Return [X, Y] of the center of cell containing provided text 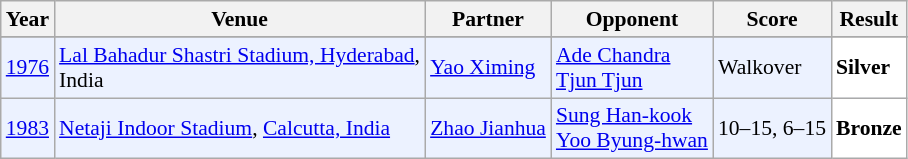
Score [772, 19]
Venue [240, 19]
Zhao Jianhua [488, 128]
Ade Chandra Tjun Tjun [632, 68]
Year [28, 19]
Netaji Indoor Stadium, Calcutta, India [240, 128]
Lal Bahadur Shastri Stadium, Hyderabad, India [240, 68]
Sung Han-kook Yoo Byung-hwan [632, 128]
Result [869, 19]
Silver [869, 68]
Opponent [632, 19]
1976 [28, 68]
10–15, 6–15 [772, 128]
Yao Ximing [488, 68]
Partner [488, 19]
Walkover [772, 68]
Bronze [869, 128]
1983 [28, 128]
